Extract the [x, y] coordinate from the center of the cell holding the provided text.  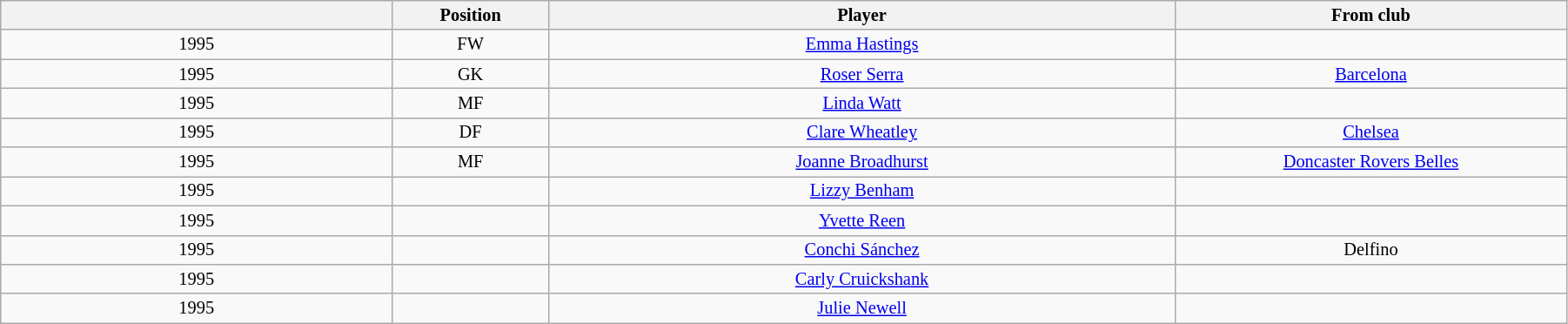
Emma Hastings [862, 44]
Position [471, 15]
DF [471, 132]
FW [471, 44]
Doncaster Rovers Belles [1371, 162]
Clare Wheatley [862, 132]
Yvette Reen [862, 220]
Roser Serra [862, 74]
Linda Watt [862, 103]
Conchi Sánchez [862, 250]
From club [1371, 15]
GK [471, 74]
Chelsea [1371, 132]
Delfino [1371, 250]
Player [862, 15]
Joanne Broadhurst [862, 162]
Lizzy Benham [862, 191]
Julie Newell [862, 308]
Carly Cruickshank [862, 279]
Barcelona [1371, 74]
